Return [X, Y] of the center of cell containing provided text 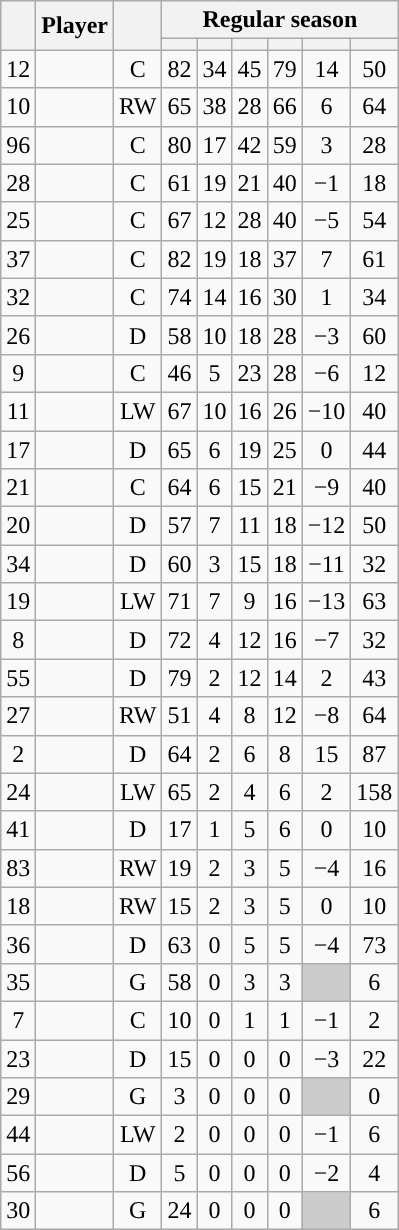
59 [284, 145]
−9 [326, 488]
45 [250, 69]
22 [374, 1059]
Regular season [280, 20]
−6 [326, 373]
41 [18, 830]
73 [374, 944]
42 [250, 145]
−8 [326, 716]
−11 [326, 564]
57 [180, 526]
43 [374, 678]
−5 [326, 221]
−7 [326, 640]
−2 [326, 1173]
72 [180, 640]
96 [18, 145]
−12 [326, 526]
87 [374, 754]
−10 [326, 411]
29 [18, 1097]
55 [18, 678]
66 [284, 107]
20 [18, 526]
46 [180, 373]
74 [180, 297]
158 [374, 792]
38 [214, 107]
56 [18, 1173]
71 [180, 602]
27 [18, 716]
51 [180, 716]
36 [18, 944]
54 [374, 221]
35 [18, 982]
−13 [326, 602]
80 [180, 145]
83 [18, 868]
Player [75, 26]
